Capture the cell that displays the provided text and extract its [X, Y] central coordinate. 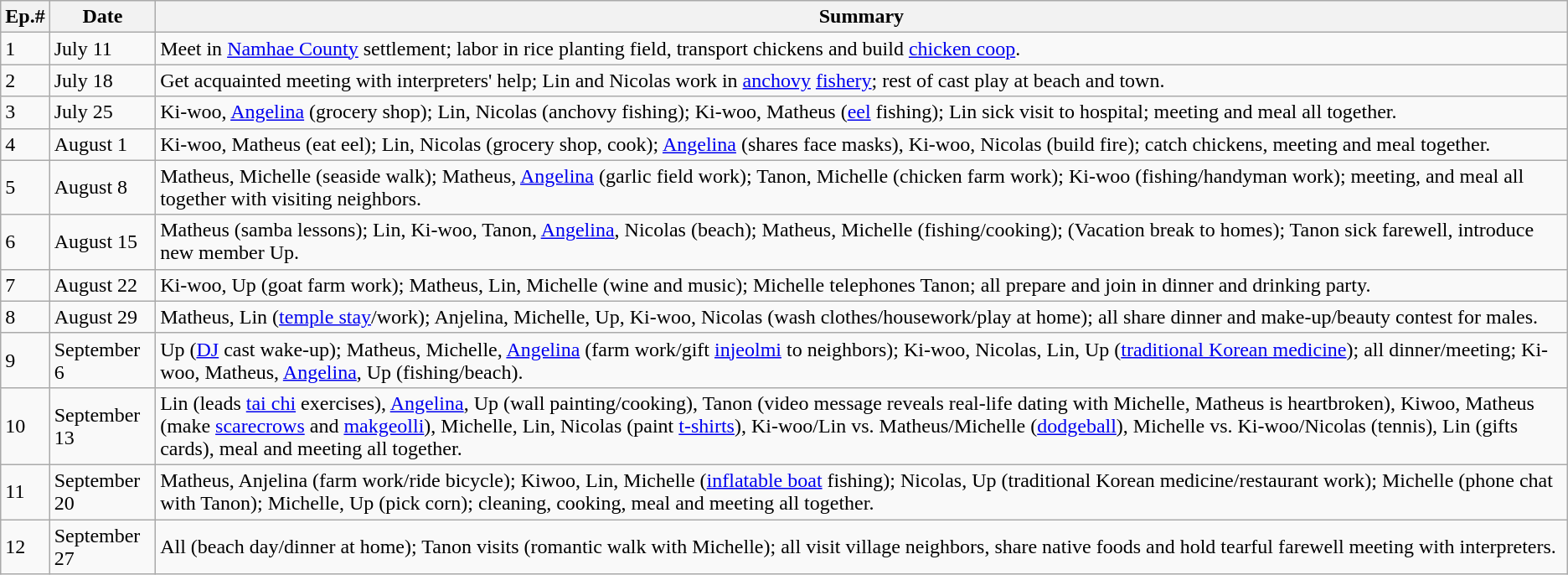
6 [25, 241]
9 [25, 360]
August 22 [102, 285]
5 [25, 188]
Get acquainted meeting with interpreters' help; Lin and Nicolas work in anchovy fishery; rest of cast play at beach and town. [862, 80]
July 11 [102, 49]
Meet in Namhae County settlement; labor in rice planting field, transport chickens and build chicken coop. [862, 49]
2 [25, 80]
Date [102, 17]
12 [25, 547]
10 [25, 426]
September 6 [102, 360]
3 [25, 112]
August 1 [102, 144]
7 [25, 285]
8 [25, 317]
Summary [862, 17]
4 [25, 144]
July 25 [102, 112]
September 20 [102, 491]
August 15 [102, 241]
August 8 [102, 188]
September 13 [102, 426]
Ep.# [25, 17]
July 18 [102, 80]
1 [25, 49]
Ki-woo, Up (goat farm work); Matheus, Lin, Michelle (wine and music); Michelle telephones Tanon; all prepare and join in dinner and drinking party. [862, 285]
August 29 [102, 317]
11 [25, 491]
September 27 [102, 547]
